Return [x, y] of the center of cell containing provided text 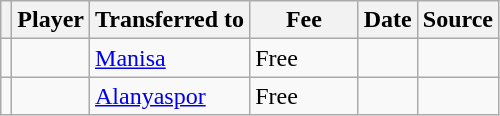
Alanyaspor [170, 96]
Manisa [170, 58]
Date [388, 20]
Source [458, 20]
Player [51, 20]
Transferred to [170, 20]
Fee [304, 20]
